Provide the (X, Y) coordinate of the cell's center where the given text is located.  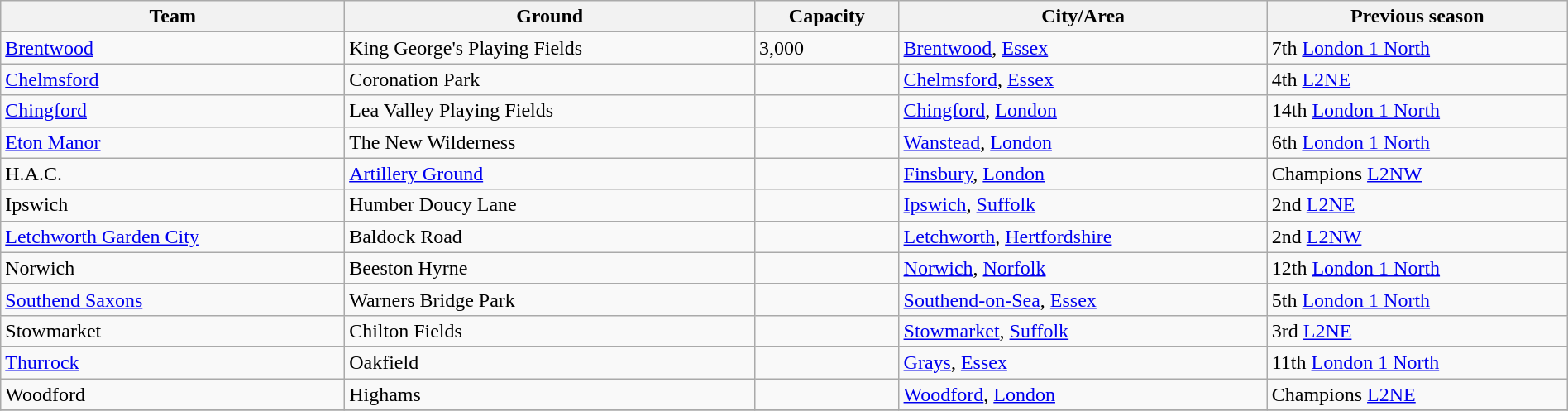
Southend-on-Sea, Essex (1083, 299)
H.A.C. (173, 174)
Team (173, 17)
Artillery Ground (550, 174)
Capacity (827, 17)
Brentwood, Essex (1083, 48)
14th London 1 North (1417, 111)
2nd L2NW (1417, 237)
Woodford (173, 394)
3,000 (827, 48)
Grays, Essex (1083, 362)
3rd L2NE (1417, 331)
Lea Valley Playing Fields (550, 111)
Stowmarket, Suffolk (1083, 331)
Thurrock (173, 362)
Warners Bridge Park (550, 299)
Oakfield (550, 362)
Humber Doucy Lane (550, 205)
Letchworth, Hertfordshire (1083, 237)
Coronation Park (550, 79)
Southend Saxons (173, 299)
The New Wilderness (550, 142)
Beeston Hyrne (550, 268)
2nd L2NE (1417, 205)
Finsbury, London (1083, 174)
Wanstead, London (1083, 142)
Ipswich (173, 205)
Woodford, London (1083, 394)
Norwich, Norfolk (1083, 268)
4th L2NE (1417, 79)
Norwich (173, 268)
Champions L2NW (1417, 174)
Eton Manor (173, 142)
Ground (550, 17)
7th London 1 North (1417, 48)
Brentwood (173, 48)
King George's Playing Fields (550, 48)
Chingford (173, 111)
11th London 1 North (1417, 362)
Highams (550, 394)
Chilton Fields (550, 331)
Stowmarket (173, 331)
Letchworth Garden City (173, 237)
City/Area (1083, 17)
Champions L2NE (1417, 394)
Baldock Road (550, 237)
Previous season (1417, 17)
12th London 1 North (1417, 268)
Chelmsford, Essex (1083, 79)
Ipswich, Suffolk (1083, 205)
Chelmsford (173, 79)
5th London 1 North (1417, 299)
6th London 1 North (1417, 142)
Chingford, London (1083, 111)
